From the cell containing the given text, extract its center point as (x, y) coordinate. 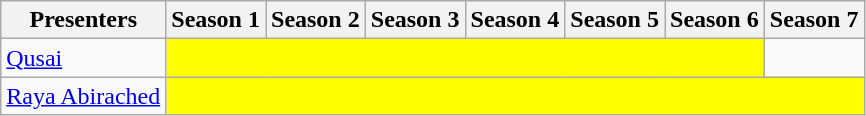
Presenters (84, 20)
Qusai (84, 58)
Season 3 (415, 20)
Season 6 (714, 20)
Season 4 (515, 20)
Season 5 (615, 20)
Season 2 (316, 20)
Raya Abirached (84, 96)
Season 1 (216, 20)
Season 7 (814, 20)
